Extract the [X, Y] coordinate from the center of the cell holding the provided text.  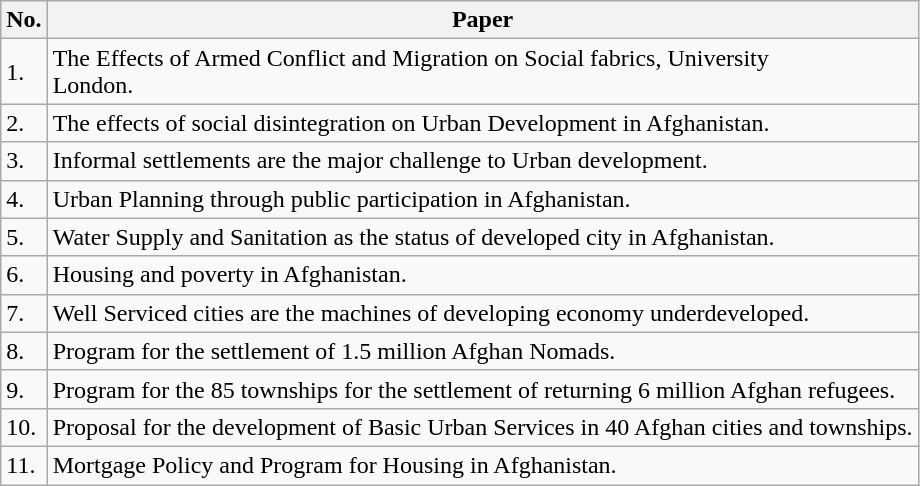
8. [24, 351]
5. [24, 237]
Informal settlements are the major challenge to Urban development. [482, 161]
3. [24, 161]
Mortgage Policy and Program for Housing in Afghanistan. [482, 465]
9. [24, 389]
Urban Planning through public participation in Afghanistan. [482, 199]
Well Serviced cities are the machines of developing economy underdeveloped. [482, 313]
6. [24, 275]
11. [24, 465]
Housing and poverty in Afghanistan. [482, 275]
2. [24, 123]
7. [24, 313]
10. [24, 427]
1. [24, 72]
4. [24, 199]
Proposal for the development of Basic Urban Services in 40 Afghan cities and townships. [482, 427]
Paper [482, 20]
Program for the settlement of 1.5 million Afghan Nomads. [482, 351]
Program for the 85 townships for the settlement of returning 6 million Afghan refugees. [482, 389]
The Effects of Armed Conflict and Migration on Social fabrics, UniversityLondon. [482, 72]
Water Supply and Sanitation as the status of developed city in Afghanistan. [482, 237]
No. [24, 20]
The effects of social disintegration on Urban Development in Afghanistan. [482, 123]
